Extract the (x, y) coordinate from the center of the cell holding the provided text.  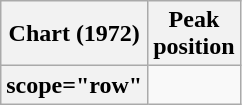
scope="row" (74, 85)
Chart (1972) (74, 34)
Peakposition (194, 34)
